Return the (x, y) coordinate for the center point of the cell that contains the specified text.  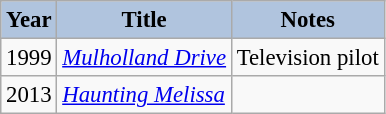
Television pilot (308, 58)
2013 (29, 95)
Notes (308, 20)
Mulholland Drive (144, 58)
Year (29, 20)
1999 (29, 58)
Title (144, 20)
Haunting Melissa (144, 95)
